Capture the cell that displays the provided text and extract its [X, Y] central coordinate. 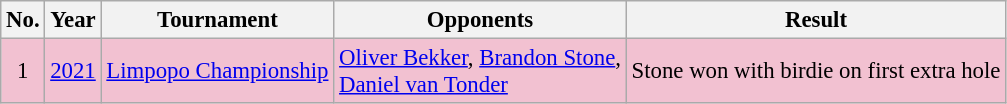
2021 [73, 72]
Oliver Bekker, Brandon Stone, Daniel van Tonder [480, 72]
Opponents [480, 20]
Limpopo Championship [218, 72]
Year [73, 20]
Result [816, 20]
Tournament [218, 20]
Stone won with birdie on first extra hole [816, 72]
No. [23, 20]
1 [23, 72]
